For the text-containing cell, return its midpoint in [X, Y] coordinate format. 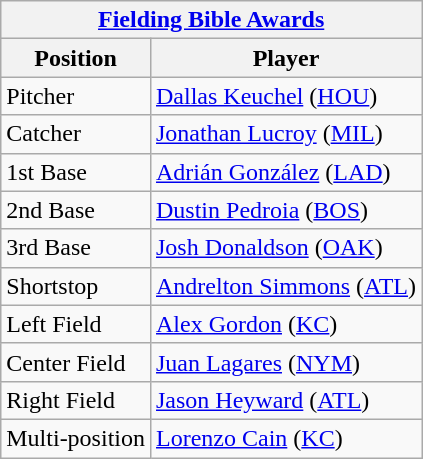
2nd Base [76, 210]
Shortstop [76, 286]
3rd Base [76, 248]
Center Field [76, 362]
Andrelton Simmons (ATL) [286, 286]
1st Base [76, 172]
Josh Donaldson (OAK) [286, 248]
Position [76, 58]
Fielding Bible Awards [212, 20]
Pitcher [76, 96]
Juan Lagares (NYM) [286, 362]
Jonathan Lucroy (MIL) [286, 134]
Left Field [76, 324]
Catcher [76, 134]
Dustin Pedroia (BOS) [286, 210]
Lorenzo Cain (KC) [286, 438]
Alex Gordon (KC) [286, 324]
Adrián González (LAD) [286, 172]
Jason Heyward (ATL) [286, 400]
Player [286, 58]
Dallas Keuchel (HOU) [286, 96]
Multi-position [76, 438]
Right Field [76, 400]
